Scan for the cell matching the given text and deliver its [X, Y] coordinate at center. 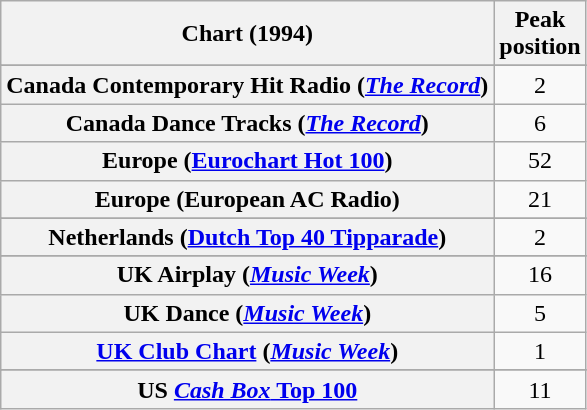
21 [540, 199]
11 [540, 389]
5 [540, 313]
UK Airplay (Music Week) [248, 275]
Europe (Eurochart Hot 100) [248, 161]
52 [540, 161]
UK Club Chart (Music Week) [248, 351]
Netherlands (Dutch Top 40 Tipparade) [248, 237]
1 [540, 351]
Peakposition [540, 34]
Chart (1994) [248, 34]
16 [540, 275]
6 [540, 123]
Canada Contemporary Hit Radio (The Record) [248, 85]
UK Dance (Music Week) [248, 313]
US Cash Box Top 100 [248, 389]
Europe (European AC Radio) [248, 199]
Canada Dance Tracks (The Record) [248, 123]
